Determine the (x, y) coordinate at the center of the cell enclosing the given text.  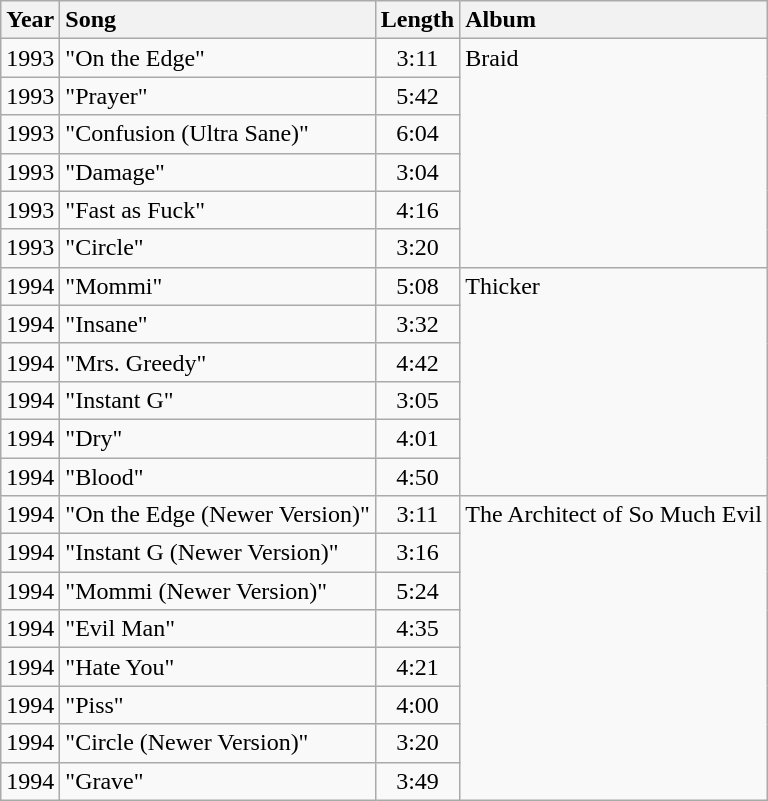
"Damage" (218, 172)
3:49 (417, 781)
"Confusion (Ultra Sane)" (218, 134)
3:16 (417, 553)
"Evil Man" (218, 629)
4:16 (417, 210)
Braid (614, 153)
3:32 (417, 324)
5:42 (417, 96)
3:04 (417, 172)
"Circle (Newer Version)" (218, 743)
The Architect of So Much Evil (614, 648)
4:00 (417, 705)
"On the Edge (Newer Version)" (218, 515)
"Mommi (Newer Version)" (218, 591)
"Circle" (218, 248)
"Grave" (218, 781)
4:42 (417, 362)
5:08 (417, 286)
Year (30, 20)
"Instant G (Newer Version)" (218, 553)
4:01 (417, 438)
"Fast as Fuck" (218, 210)
Song (218, 20)
"Hate You" (218, 667)
"Blood" (218, 477)
"Dry" (218, 438)
"Mommi" (218, 286)
4:21 (417, 667)
"Piss" (218, 705)
5:24 (417, 591)
4:35 (417, 629)
Album (614, 20)
"Mrs. Greedy" (218, 362)
"Insane" (218, 324)
Thicker (614, 381)
"Instant G" (218, 400)
Length (417, 20)
"Prayer" (218, 96)
"On the Edge" (218, 58)
4:50 (417, 477)
6:04 (417, 134)
3:05 (417, 400)
